Determine the (x, y) coordinate at the center of the cell enclosing the given text.  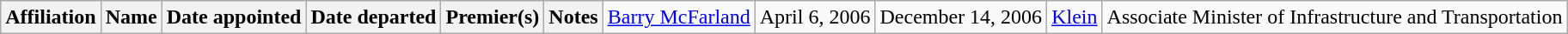
Date appointed (234, 17)
Date departed (373, 17)
Barry McFarland (679, 17)
Name (131, 17)
December 14, 2006 (961, 17)
Notes (573, 17)
Premier(s) (493, 17)
Affiliation (51, 17)
April 6, 2006 (815, 17)
Associate Minister of Infrastructure and Transportation (1334, 17)
Klein (1075, 17)
